Pinpoint the cell where the given text exists, returning its [x, y] midpoint coordinate. 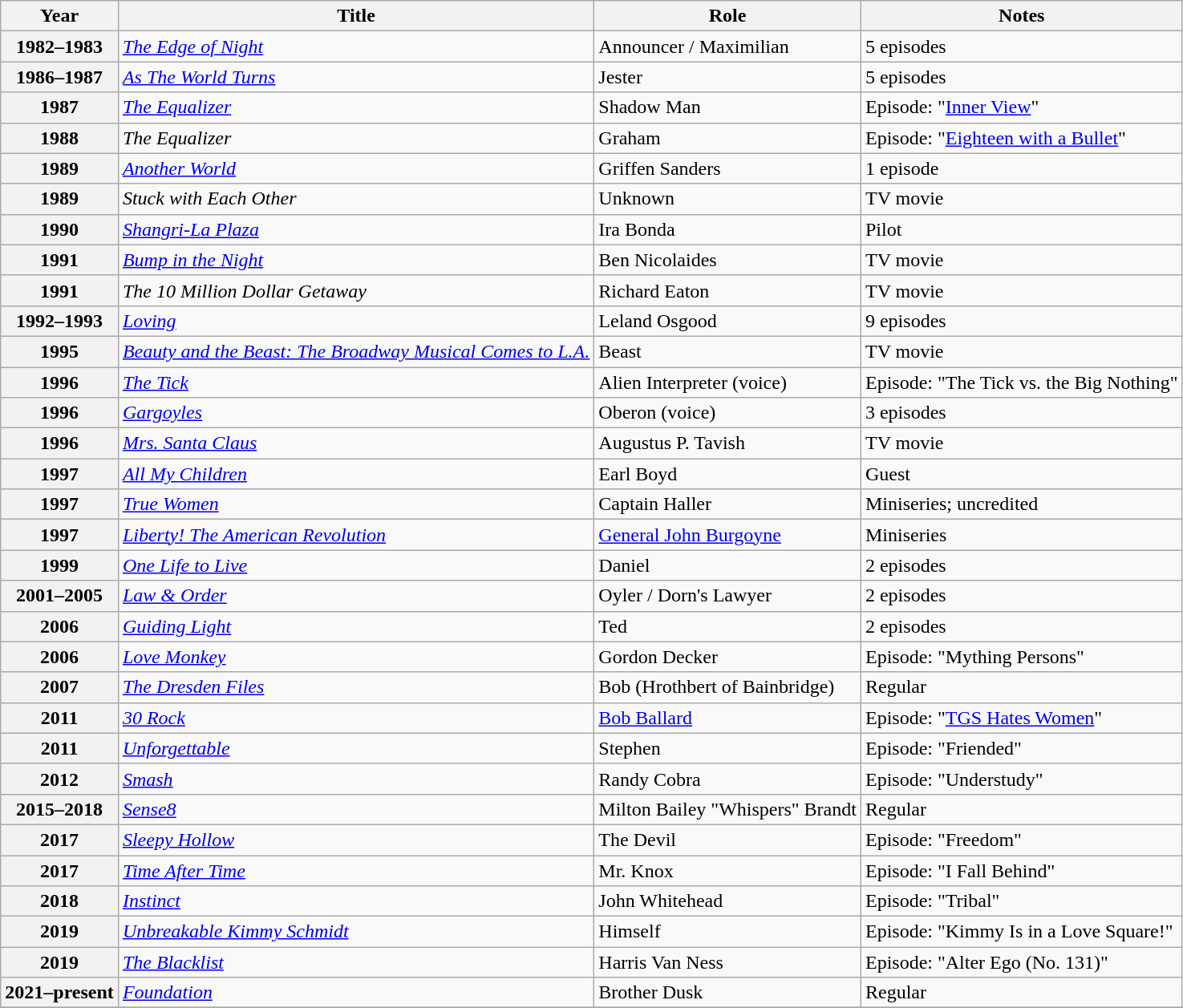
Daniel [728, 565]
Liberty! The American Revolution [356, 535]
Stuck with Each Other [356, 199]
The Blacklist [356, 962]
Year [59, 16]
Bump in the Night [356, 260]
Episode: "Eighteen with a Bullet" [1022, 138]
30 Rock [356, 718]
Richard Eaton [728, 290]
Oberon (voice) [728, 413]
Ira Bonda [728, 229]
Episode: "Inner View" [1022, 107]
One Life to Live [356, 565]
Episode: "Mything Persons" [1022, 657]
Episode: "Alter Ego (No. 131)" [1022, 962]
Milton Bailey "Whispers" Brandt [728, 809]
Another World [356, 168]
9 episodes [1022, 321]
Role [728, 16]
1990 [59, 229]
Ben Nicolaides [728, 260]
Bob (Hrothbert of Bainbridge) [728, 687]
The Tick [356, 383]
The Edge of Night [356, 47]
Announcer / Maximilian [728, 47]
Gordon Decker [728, 657]
Graham [728, 138]
Bob Ballard [728, 718]
1986–1987 [59, 77]
Guiding Light [356, 626]
1 episode [1022, 168]
Stephen [728, 748]
1999 [59, 565]
Episode: "Friended" [1022, 748]
John Whitehead [728, 901]
All My Children [356, 474]
2001–2005 [59, 596]
Smash [356, 779]
Pilot [1022, 229]
Law & Order [356, 596]
Episode: "I Fall Behind" [1022, 870]
Brother Dusk [728, 993]
Mrs. Santa Claus [356, 443]
Episode: "Kimmy Is in a Love Square!" [1022, 932]
Randy Cobra [728, 779]
Instinct [356, 901]
2015–2018 [59, 809]
Leland Osgood [728, 321]
Griffen Sanders [728, 168]
Miniseries [1022, 535]
Foundation [356, 993]
Gargoyles [356, 413]
Captain Haller [728, 504]
Title [356, 16]
Mr. Knox [728, 870]
Love Monkey [356, 657]
Beast [728, 351]
Episode: "Tribal" [1022, 901]
1988 [59, 138]
As The World Turns [356, 77]
Oyler / Dorn's Lawyer [728, 596]
The 10 Million Dollar Getaway [356, 290]
1987 [59, 107]
2021–present [59, 993]
Augustus P. Tavish [728, 443]
Alien Interpreter (voice) [728, 383]
Sleepy Hollow [356, 840]
Episode: "Freedom" [1022, 840]
Shangri-La Plaza [356, 229]
1992–1993 [59, 321]
Himself [728, 932]
Loving [356, 321]
Ted [728, 626]
Episode: "The Tick vs. the Big Nothing" [1022, 383]
2018 [59, 901]
Miniseries; uncredited [1022, 504]
1982–1983 [59, 47]
The Devil [728, 840]
Unforgettable [356, 748]
Notes [1022, 16]
Time After Time [356, 870]
Sense8 [356, 809]
Unbreakable Kimmy Schmidt [356, 932]
Jester [728, 77]
Harris Van Ness [728, 962]
Guest [1022, 474]
3 episodes [1022, 413]
Episode: "TGS Hates Women" [1022, 718]
1995 [59, 351]
General John Burgoyne [728, 535]
Episode: "Understudy" [1022, 779]
True Women [356, 504]
The Dresden Files [356, 687]
Unknown [728, 199]
Earl Boyd [728, 474]
2012 [59, 779]
2007 [59, 687]
Shadow Man [728, 107]
Beauty and the Beast: The Broadway Musical Comes to L.A. [356, 351]
